Return the [x, y] coordinate for the center point of the cell that contains the specified text.  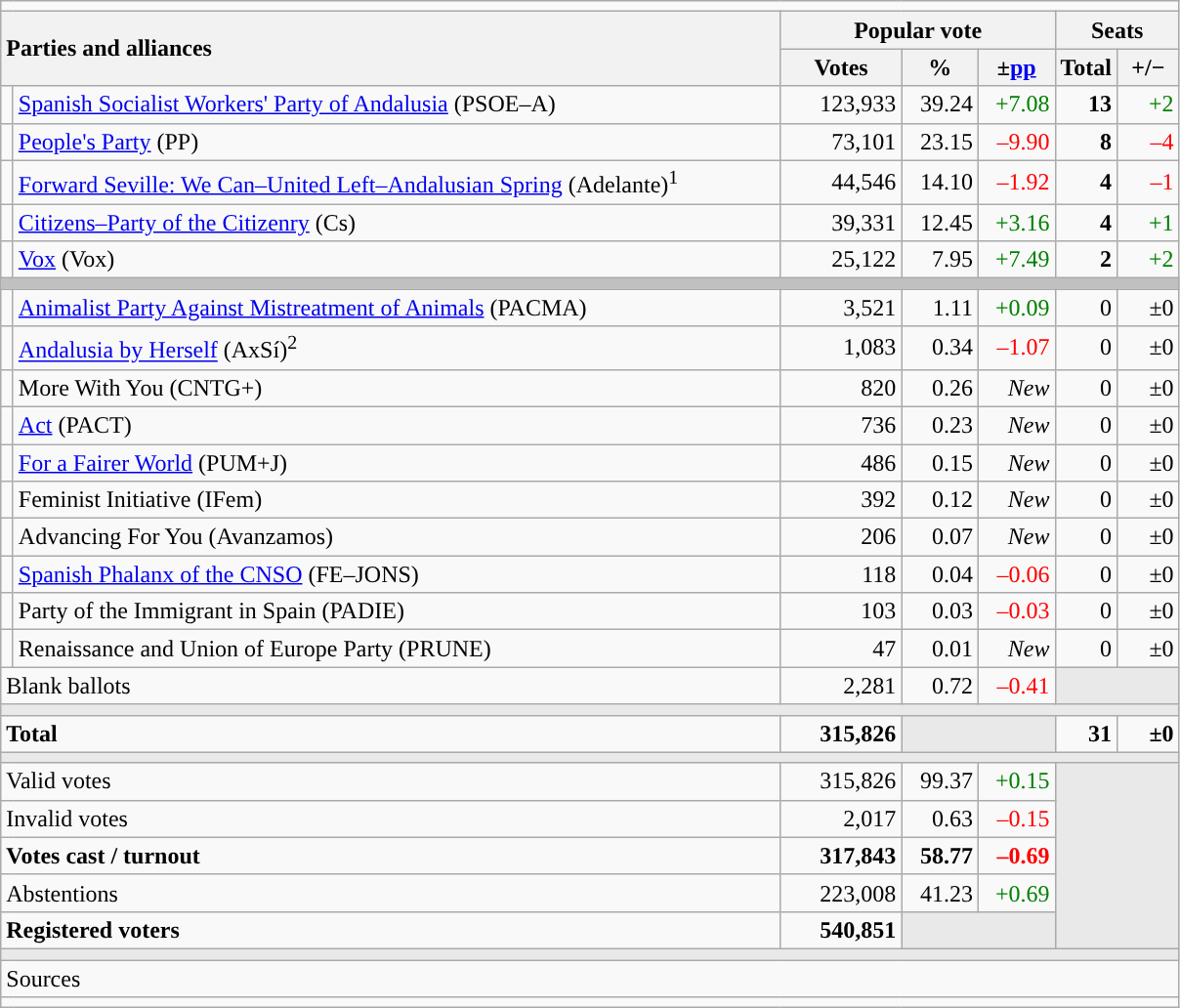
% [940, 67]
0.01 [940, 649]
–0.69 [1016, 856]
14.10 [940, 182]
103 [841, 611]
Votes cast / turnout [391, 856]
Renaissance and Union of Europe Party (PRUNE) [397, 649]
2,281 [841, 686]
392 [841, 500]
0.26 [940, 388]
13 [1086, 105]
223,008 [841, 893]
39.24 [940, 105]
540,851 [841, 930]
8 [1086, 142]
0.72 [940, 686]
Forward Seville: We Can–United Left–Andalusian Spring (Adelante)1 [397, 182]
–0.03 [1016, 611]
23.15 [940, 142]
486 [841, 463]
+/− [1149, 67]
Animalist Party Against Mistreatment of Animals (PACMA) [397, 308]
0.15 [940, 463]
41.23 [940, 893]
118 [841, 574]
25,122 [841, 260]
+1 [1149, 223]
Parties and alliances [391, 49]
Blank ballots [391, 686]
206 [841, 537]
Sources [590, 979]
47 [841, 649]
1,083 [841, 348]
–0.15 [1016, 819]
+7.08 [1016, 105]
–1 [1149, 182]
More With You (CNTG+) [397, 388]
39,331 [841, 223]
0.23 [940, 425]
99.37 [940, 781]
Invalid votes [391, 819]
+0.09 [1016, 308]
123,933 [841, 105]
+0.69 [1016, 893]
Abstentions [391, 893]
Feminist Initiative (IFem) [397, 500]
Vox (Vox) [397, 260]
317,843 [841, 856]
0.07 [940, 537]
0.34 [940, 348]
820 [841, 388]
Andalusia by Herself (AxSí)2 [397, 348]
Party of the Immigrant in Spain (PADIE) [397, 611]
0.12 [940, 500]
–1.92 [1016, 182]
12.45 [940, 223]
73,101 [841, 142]
0.03 [940, 611]
People's Party (PP) [397, 142]
0.04 [940, 574]
1.11 [940, 308]
Spanish Socialist Workers' Party of Andalusia (PSOE–A) [397, 105]
+0.15 [1016, 781]
Advancing For You (Avanzamos) [397, 537]
2 [1086, 260]
+7.49 [1016, 260]
0.63 [940, 819]
For a Fairer World (PUM+J) [397, 463]
31 [1086, 734]
58.77 [940, 856]
3,521 [841, 308]
2,017 [841, 819]
±pp [1016, 67]
Seats [1117, 30]
Act (PACT) [397, 425]
736 [841, 425]
–1.07 [1016, 348]
–9.90 [1016, 142]
44,546 [841, 182]
–0.06 [1016, 574]
Popular vote [918, 30]
Votes [841, 67]
7.95 [940, 260]
Citizens–Party of the Citizenry (Cs) [397, 223]
+3.16 [1016, 223]
Registered voters [391, 930]
–0.41 [1016, 686]
Valid votes [391, 781]
Spanish Phalanx of the CNSO (FE–JONS) [397, 574]
–4 [1149, 142]
